Find where the given text appears and provide that cell's center as [x, y] coordinate. 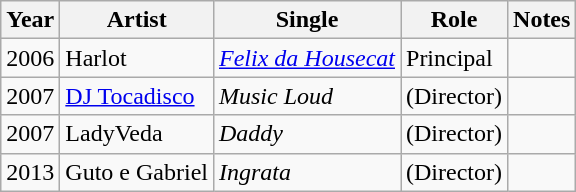
Role [454, 20]
2006 [30, 58]
Notes [542, 20]
Artist [137, 20]
Year [30, 20]
2013 [30, 172]
DJ Tocadisco [137, 96]
Single [306, 20]
Daddy [306, 134]
Principal [454, 58]
LadyVeda [137, 134]
Harlot [137, 58]
Guto e Gabriel [137, 172]
Felix da Housecat [306, 58]
Music Loud [306, 96]
Ingrata [306, 172]
